From the cell containing the given text, extract its center point as [x, y] coordinate. 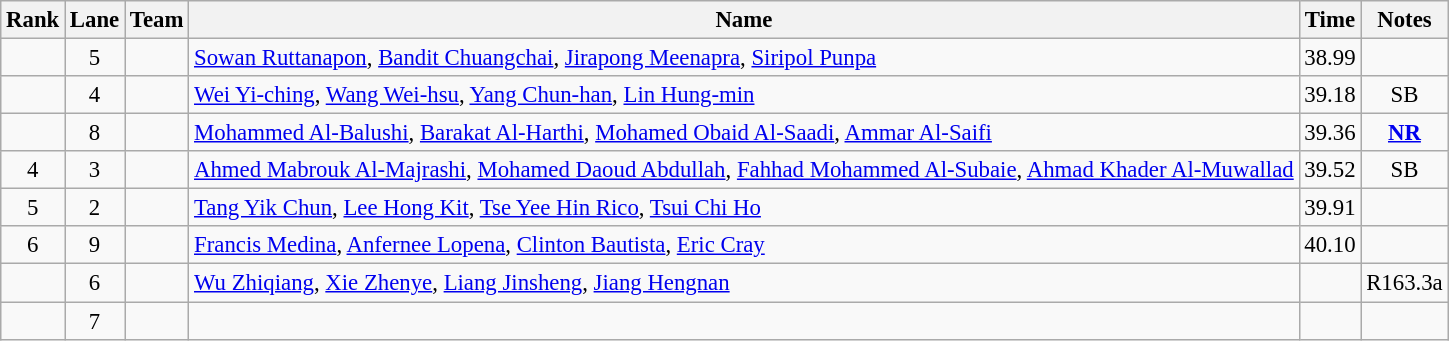
Notes [1404, 20]
3 [95, 170]
Wei Yi-ching, Wang Wei-hsu, Yang Chun-han, Lin Hung-min [744, 95]
Mohammed Al-Balushi, Barakat Al-Harthi, Mohamed Obaid Al-Saadi, Ammar Al-Saifi [744, 133]
38.99 [1330, 58]
Time [1330, 20]
39.91 [1330, 208]
40.10 [1330, 245]
R163.3a [1404, 283]
39.36 [1330, 133]
8 [95, 133]
Rank [33, 20]
9 [95, 245]
39.18 [1330, 95]
Wu Zhiqiang, Xie Zhenye, Liang Jinsheng, Jiang Hengnan [744, 283]
Ahmed Mabrouk Al-Majrashi, Mohamed Daoud Abdullah, Fahhad Mohammed Al-Subaie, Ahmad Khader Al-Muwallad [744, 170]
Team [157, 20]
7 [95, 321]
Tang Yik Chun, Lee Hong Kit, Tse Yee Hin Rico, Tsui Chi Ho [744, 208]
Sowan Ruttanapon, Bandit Chuangchai, Jirapong Meenapra, Siripol Punpa [744, 58]
NR [1404, 133]
Francis Medina, Anfernee Lopena, Clinton Bautista, Eric Cray [744, 245]
2 [95, 208]
Name [744, 20]
39.52 [1330, 170]
Lane [95, 20]
